Scan for the cell matching the given text and deliver its [X, Y] coordinate at center. 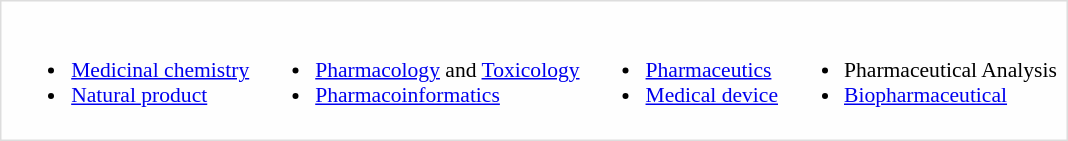
Pharmacology and ToxicologyPharmacoinformatics [418, 70]
Pharmaceutical AnalysisBiopharmaceutical [921, 70]
PharmaceuticsMedical device [682, 70]
Medicinal chemistryNatural product [130, 70]
